Determine the (x, y) coordinate at the center of the cell enclosing the given text.  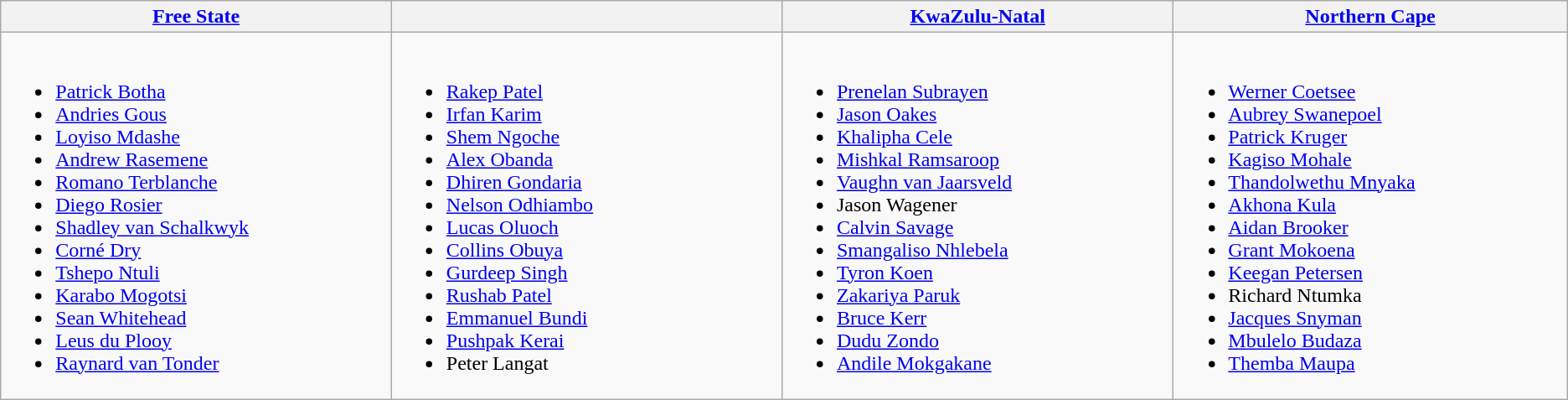
Free State (196, 17)
Northern Cape (1370, 17)
KwaZulu-Natal (977, 17)
